Output the [X, Y] coordinate of the center of the cell containing the given text.  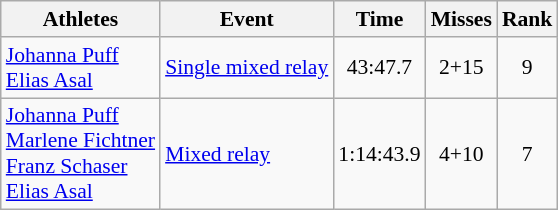
7 [528, 154]
Single mixed relay [246, 68]
4+10 [462, 154]
Rank [528, 19]
Event [246, 19]
Time [379, 19]
Athletes [80, 19]
Johanna PuffElias Asal [80, 68]
Misses [462, 19]
9 [528, 68]
43:47.7 [379, 68]
Johanna PuffMarlene FichtnerFranz SchaserElias Asal [80, 154]
2+15 [462, 68]
1:14:43.9 [379, 154]
Mixed relay [246, 154]
